Output the [X, Y] coordinate of the center of the cell containing the given text.  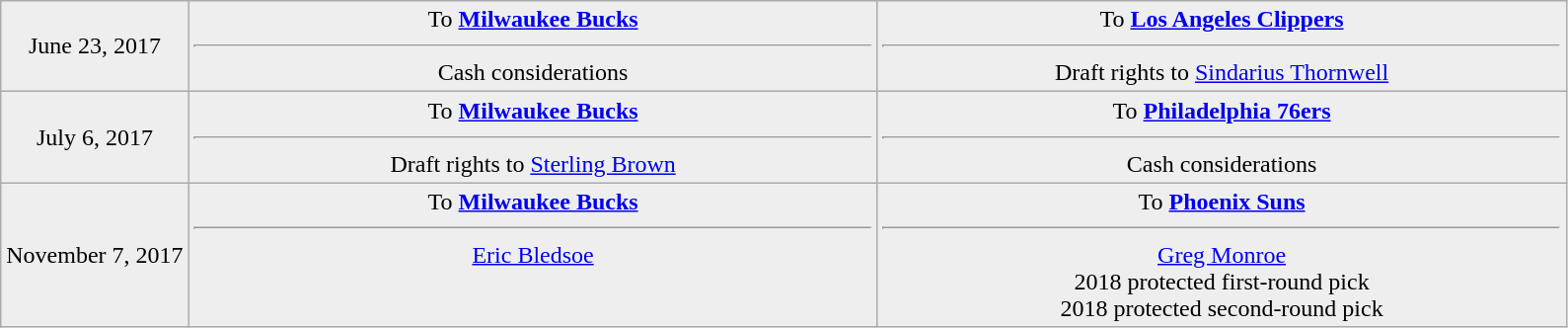
To Milwaukee BucksEric Bledsoe [533, 255]
To Los Angeles ClippersDraft rights to Sindarius Thornwell [1222, 46]
To Philadelphia 76ersCash considerations [1222, 137]
To Milwaukee BucksDraft rights to Sterling Brown [533, 137]
To Phoenix SunsGreg Monroe2018 protected first-round pick2018 protected second-round pick [1222, 255]
November 7, 2017 [95, 255]
To Milwaukee BucksCash considerations [533, 46]
July 6, 2017 [95, 137]
June 23, 2017 [95, 46]
